Pinpoint the cell where the given text exists, returning its (X, Y) midpoint coordinate. 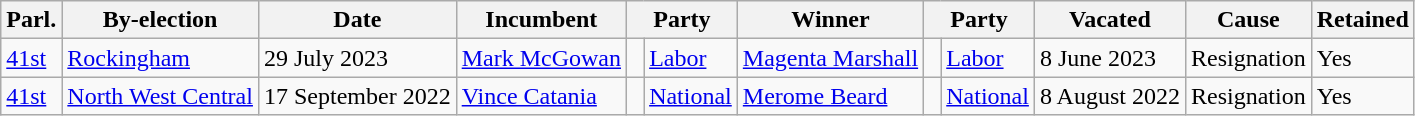
Merome Beard (830, 96)
Parl. (32, 20)
17 September 2022 (357, 96)
Date (357, 20)
29 July 2023 (357, 58)
Mark McGowan (541, 58)
Incumbent (541, 20)
By-election (160, 20)
8 August 2022 (1110, 96)
Magenta Marshall (830, 58)
North West Central (160, 96)
Rockingham (160, 58)
Vacated (1110, 20)
Vince Catania (541, 96)
Retained (1362, 20)
Winner (830, 20)
Cause (1248, 20)
8 June 2023 (1110, 58)
